Output the [X, Y] coordinate of the center of the cell containing the given text.  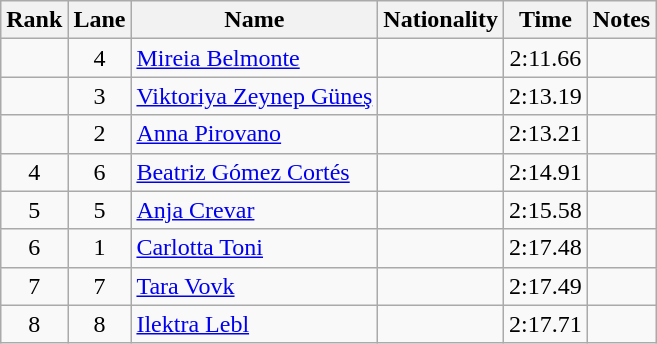
Viktoriya Zeynep Güneş [254, 96]
3 [100, 96]
Notes [621, 20]
2:15.58 [546, 210]
Beatriz Gómez Cortés [254, 172]
Anna Pirovano [254, 134]
Carlotta Toni [254, 248]
Mireia Belmonte [254, 58]
2 [100, 134]
2:11.66 [546, 58]
Ilektra Lebl [254, 324]
Lane [100, 20]
Nationality [441, 20]
2:13.19 [546, 96]
Rank [34, 20]
2:17.48 [546, 248]
2:13.21 [546, 134]
Tara Vovk [254, 286]
2:17.71 [546, 324]
Name [254, 20]
2:17.49 [546, 286]
Time [546, 20]
1 [100, 248]
Anja Crevar [254, 210]
2:14.91 [546, 172]
